Return the [X, Y] coordinate for the center point of the cell that contains the specified text.  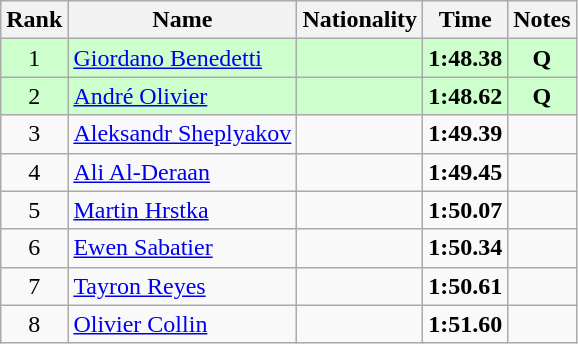
Martin Hrstka [182, 210]
1 [34, 58]
Giordano Benedetti [182, 58]
1:48.62 [466, 96]
1:48.38 [466, 58]
Ewen Sabatier [182, 248]
Tayron Reyes [182, 286]
5 [34, 210]
1:50.07 [466, 210]
Aleksandr Sheplyakov [182, 134]
4 [34, 172]
Ali Al-Deraan [182, 172]
Rank [34, 20]
Name [182, 20]
1:50.61 [466, 286]
6 [34, 248]
1:50.34 [466, 248]
7 [34, 286]
3 [34, 134]
André Olivier [182, 96]
Notes [542, 20]
Nationality [360, 20]
1:49.39 [466, 134]
2 [34, 96]
1:51.60 [466, 324]
8 [34, 324]
Time [466, 20]
1:49.45 [466, 172]
Olivier Collin [182, 324]
